Return (x, y) of the center of cell containing provided text 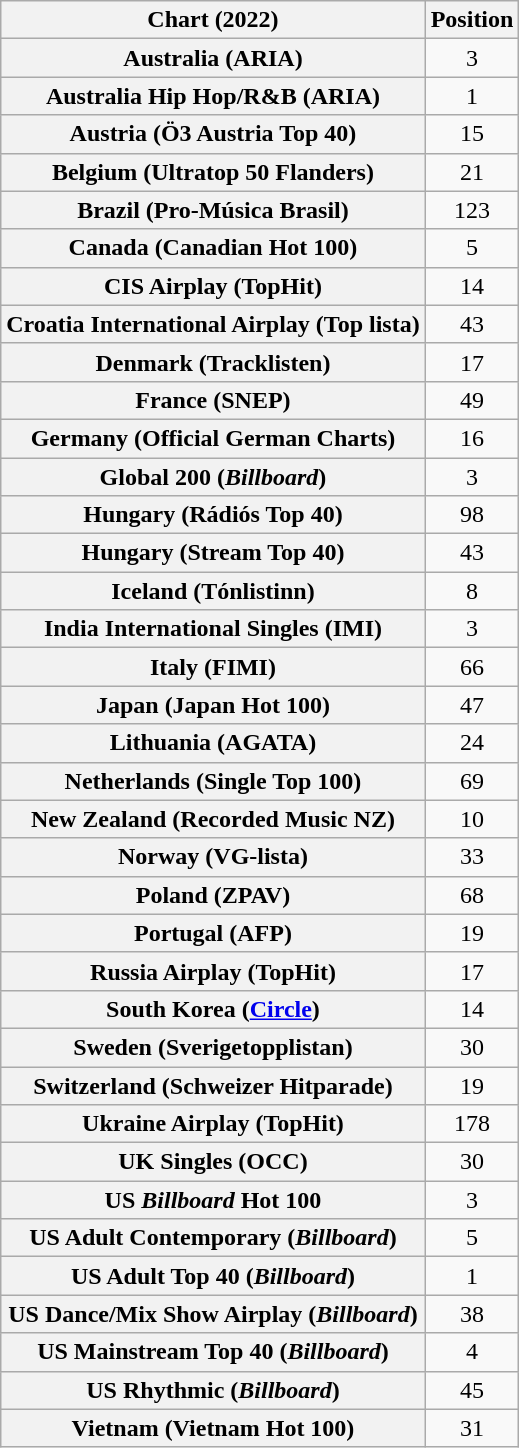
Sweden (Sverigetopplistan) (213, 1047)
US Dance/Mix Show Airplay (Billboard) (213, 1314)
Austria (Ö3 Austria Top 40) (213, 134)
Ukraine Airplay (TopHit) (213, 1124)
8 (472, 591)
US Billboard Hot 100 (213, 1200)
68 (472, 895)
Denmark (Tracklisten) (213, 362)
Japan (Japan Hot 100) (213, 705)
Canada (Canadian Hot 100) (213, 248)
47 (472, 705)
38 (472, 1314)
31 (472, 1428)
Norway (VG-lista) (213, 857)
Lithuania (AGATA) (213, 743)
Germany (Official German Charts) (213, 438)
178 (472, 1124)
US Rhythmic (Billboard) (213, 1390)
CIS Airplay (TopHit) (213, 286)
Switzerland (Schweizer Hitparade) (213, 1085)
Hungary (Stream Top 40) (213, 553)
India International Singles (IMI) (213, 629)
Hungary (Rádiós Top 40) (213, 515)
Poland (ZPAV) (213, 895)
10 (472, 819)
UK Singles (OCC) (213, 1162)
Portugal (AFP) (213, 933)
123 (472, 210)
69 (472, 781)
France (SNEP) (213, 400)
US Adult Top 40 (Billboard) (213, 1276)
Russia Airplay (TopHit) (213, 971)
16 (472, 438)
South Korea (Circle) (213, 1009)
Global 200 (Billboard) (213, 477)
Brazil (Pro-Música Brasil) (213, 210)
New Zealand (Recorded Music NZ) (213, 819)
Vietnam (Vietnam Hot 100) (213, 1428)
66 (472, 667)
US Mainstream Top 40 (Billboard) (213, 1352)
Australia (ARIA) (213, 58)
Croatia International Airplay (Top lista) (213, 324)
Italy (FIMI) (213, 667)
US Adult Contemporary (Billboard) (213, 1238)
21 (472, 172)
Australia Hip Hop/R&B (ARIA) (213, 96)
24 (472, 743)
49 (472, 400)
45 (472, 1390)
98 (472, 515)
Position (472, 20)
Iceland (Tónlistinn) (213, 591)
15 (472, 134)
Chart (2022) (213, 20)
33 (472, 857)
Belgium (Ultratop 50 Flanders) (213, 172)
4 (472, 1352)
Netherlands (Single Top 100) (213, 781)
